Provide the (X, Y) coordinate of the cell's center where the given text is located.  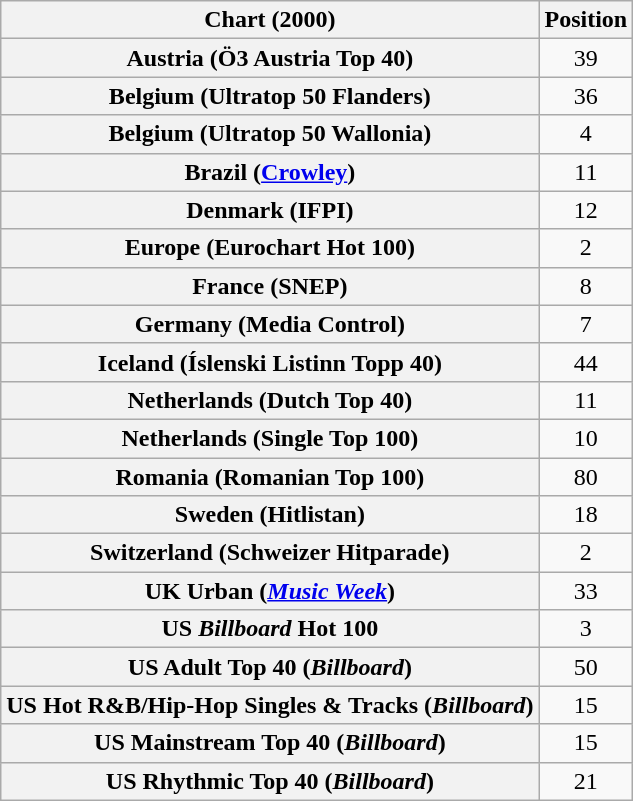
US Billboard Hot 100 (270, 629)
US Adult Top 40 (Billboard) (270, 667)
33 (586, 591)
Netherlands (Dutch Top 40) (270, 400)
Denmark (IFPI) (270, 210)
10 (586, 438)
Brazil (Crowley) (270, 172)
80 (586, 477)
18 (586, 515)
US Rhythmic Top 40 (Billboard) (270, 781)
Belgium (Ultratop 50 Flanders) (270, 96)
50 (586, 667)
Chart (2000) (270, 20)
44 (586, 362)
36 (586, 96)
Switzerland (Schweizer Hitparade) (270, 553)
21 (586, 781)
3 (586, 629)
France (SNEP) (270, 286)
Netherlands (Single Top 100) (270, 438)
Sweden (Hitlistan) (270, 515)
Europe (Eurochart Hot 100) (270, 248)
39 (586, 58)
Romania (Romanian Top 100) (270, 477)
12 (586, 210)
7 (586, 324)
Belgium (Ultratop 50 Wallonia) (270, 134)
UK Urban (Music Week) (270, 591)
Iceland (Íslenski Listinn Topp 40) (270, 362)
8 (586, 286)
US Hot R&B/Hip-Hop Singles & Tracks (Billboard) (270, 705)
US Mainstream Top 40 (Billboard) (270, 743)
Germany (Media Control) (270, 324)
Austria (Ö3 Austria Top 40) (270, 58)
Position (586, 20)
4 (586, 134)
